Return [X, Y] of the center of cell containing provided text 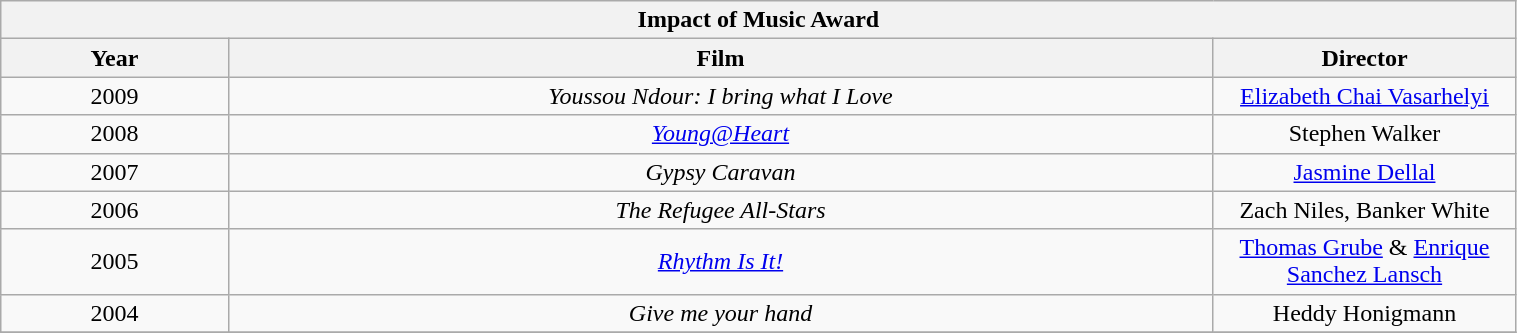
Give me your hand [720, 313]
Elizabeth Chai Vasarhelyi [1364, 96]
Jasmine Dellal [1364, 172]
Thomas Grube & Enrique Sanchez Lansch [1364, 262]
Zach Niles, Banker White [1364, 210]
2005 [114, 262]
2009 [114, 96]
2008 [114, 134]
Impact of Music Award [758, 20]
2007 [114, 172]
The Refugee All-Stars [720, 210]
Heddy Honigmann [1364, 313]
Film [720, 58]
2004 [114, 313]
Gypsy Caravan [720, 172]
Year [114, 58]
Rhythm Is It! [720, 262]
Young@Heart [720, 134]
Stephen Walker [1364, 134]
2006 [114, 210]
Youssou Ndour: I bring what I Love [720, 96]
Director [1364, 58]
